Output the [X, Y] coordinate of the center of the cell containing the given text.  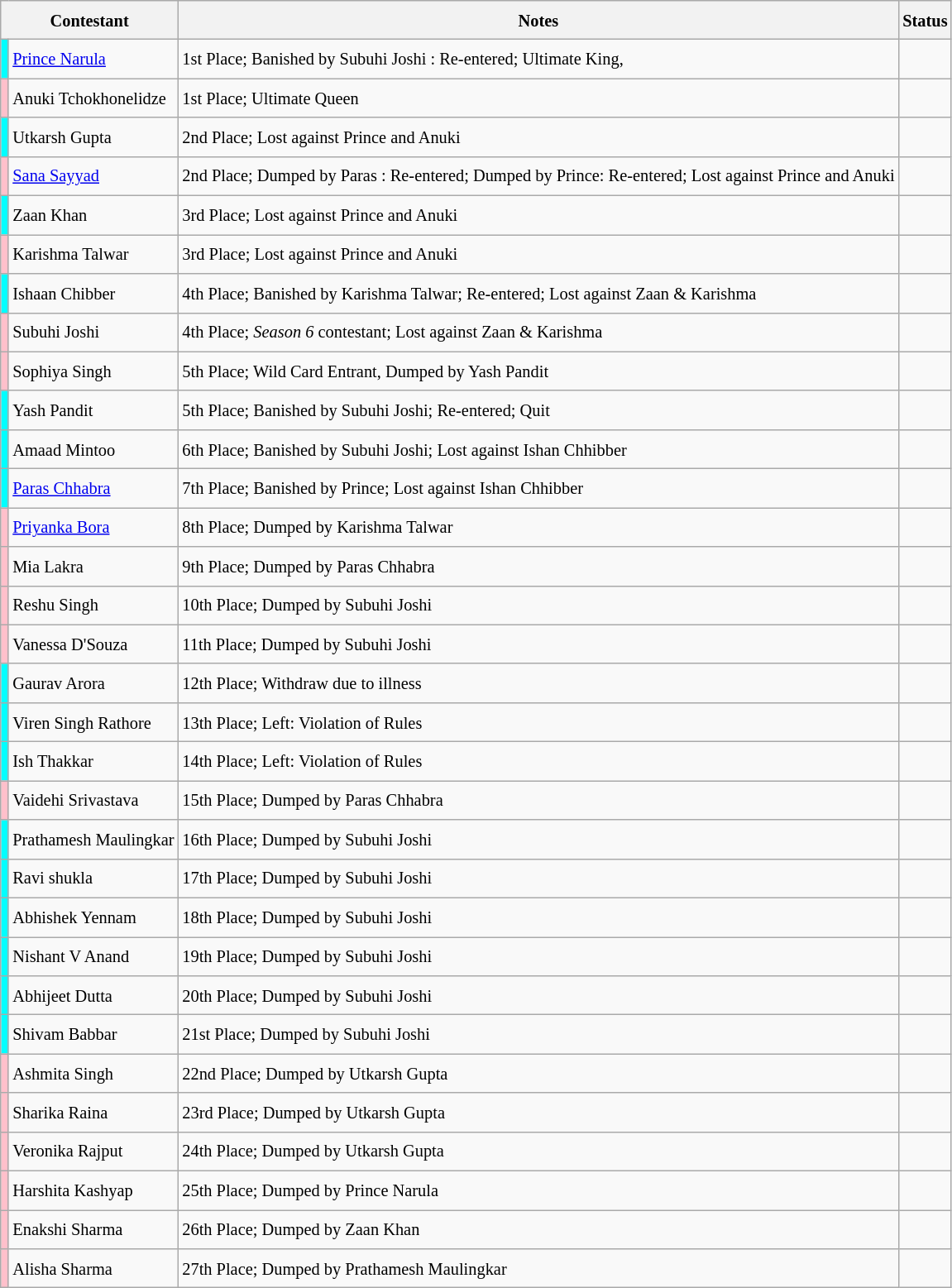
8th Place; Dumped by Karishma Talwar [538, 526]
Vaidehi Srivastava [93, 799]
Karishma Talwar [93, 253]
Prince Narula [93, 60]
2nd Place; Dumped by Paras : Re-entered; Dumped by Prince: Re-entered; Lost against Prince and Anuki [538, 175]
Shivam Babbar [93, 1034]
2nd Place; Lost against Prince and Anuki [538, 137]
4th Place; Season 6 contestant; Lost against Zaan & Karishma [538, 333]
1st Place; Banished by Subuhi Joshi : Re-entered; Ultimate King, [538, 60]
11th Place; Dumped by Subuhi Joshi [538, 644]
7th Place; Banished by Prince; Lost against Ishan Chhibber [538, 488]
9th Place; Dumped by Paras Chhabra [538, 566]
Sana Sayyad [93, 175]
10th Place; Dumped by Subuhi Joshi [538, 606]
4th Place; Banished by Karishma Talwar; Re-entered; Lost against Zaan & Karishma [538, 293]
13th Place; Left: Violation of Rules [538, 721]
Alisha Sharma [93, 1267]
20th Place; Dumped by Subuhi Joshi [538, 994]
5th Place; Wild Card Entrant, Dumped by Yash Pandit [538, 371]
Status [925, 20]
Amaad Mintoo [93, 448]
Ish Thakkar [93, 761]
Subuhi Joshi [93, 333]
Sharika Raina [93, 1112]
23rd Place; Dumped by Utkarsh Gupta [538, 1112]
Sophiya Singh [93, 371]
Contestant [89, 20]
Anuki Tchokhonelidze [93, 98]
Zaan Khan [93, 215]
12th Place; Withdraw due to illness [538, 683]
Ishaan Chibber [93, 293]
Gaurav Arora [93, 683]
Prathamesh Maulingkar [93, 839]
26th Place; Dumped by Zaan Khan [538, 1229]
18th Place; Dumped by Subuhi Joshi [538, 917]
Yash Pandit [93, 410]
16th Place; Dumped by Subuhi Joshi [538, 839]
17th Place; Dumped by Subuhi Joshi [538, 879]
Enakshi Sharma [93, 1229]
Vanessa D'Souza [93, 644]
Harshita Kashyap [93, 1190]
5th Place; Banished by Subuhi Joshi; Re-entered; Quit [538, 410]
19th Place; Dumped by Subuhi Joshi [538, 956]
Mia Lakra [93, 566]
Ravi shukla [93, 879]
Ashmita Singh [93, 1074]
Abhishek Yennam [93, 917]
Notes [538, 20]
27th Place; Dumped by Prathamesh Maulingkar [538, 1267]
1st Place; Ultimate Queen [538, 98]
15th Place; Dumped by Paras Chhabra [538, 799]
21st Place; Dumped by Subuhi Joshi [538, 1034]
Veronika Rajput [93, 1152]
22nd Place; Dumped by Utkarsh Gupta [538, 1074]
24th Place; Dumped by Utkarsh Gupta [538, 1152]
6th Place; Banished by Subuhi Joshi; Lost against Ishan Chhibber [538, 448]
Reshu Singh [93, 606]
14th Place; Left: Violation of Rules [538, 761]
Nishant V Anand [93, 956]
Paras Chhabra [93, 488]
Utkarsh Gupta [93, 137]
25th Place; Dumped by Prince Narula [538, 1190]
Priyanka Bora [93, 526]
Abhijeet Dutta [93, 994]
Viren Singh Rathore [93, 721]
